Extract the (X, Y) coordinate from the center of the cell holding the provided text.  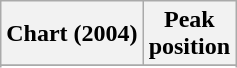
Chart (2004) (72, 34)
Peakposition (189, 34)
